Find where the given text appears and provide that cell's center as [x, y] coordinate. 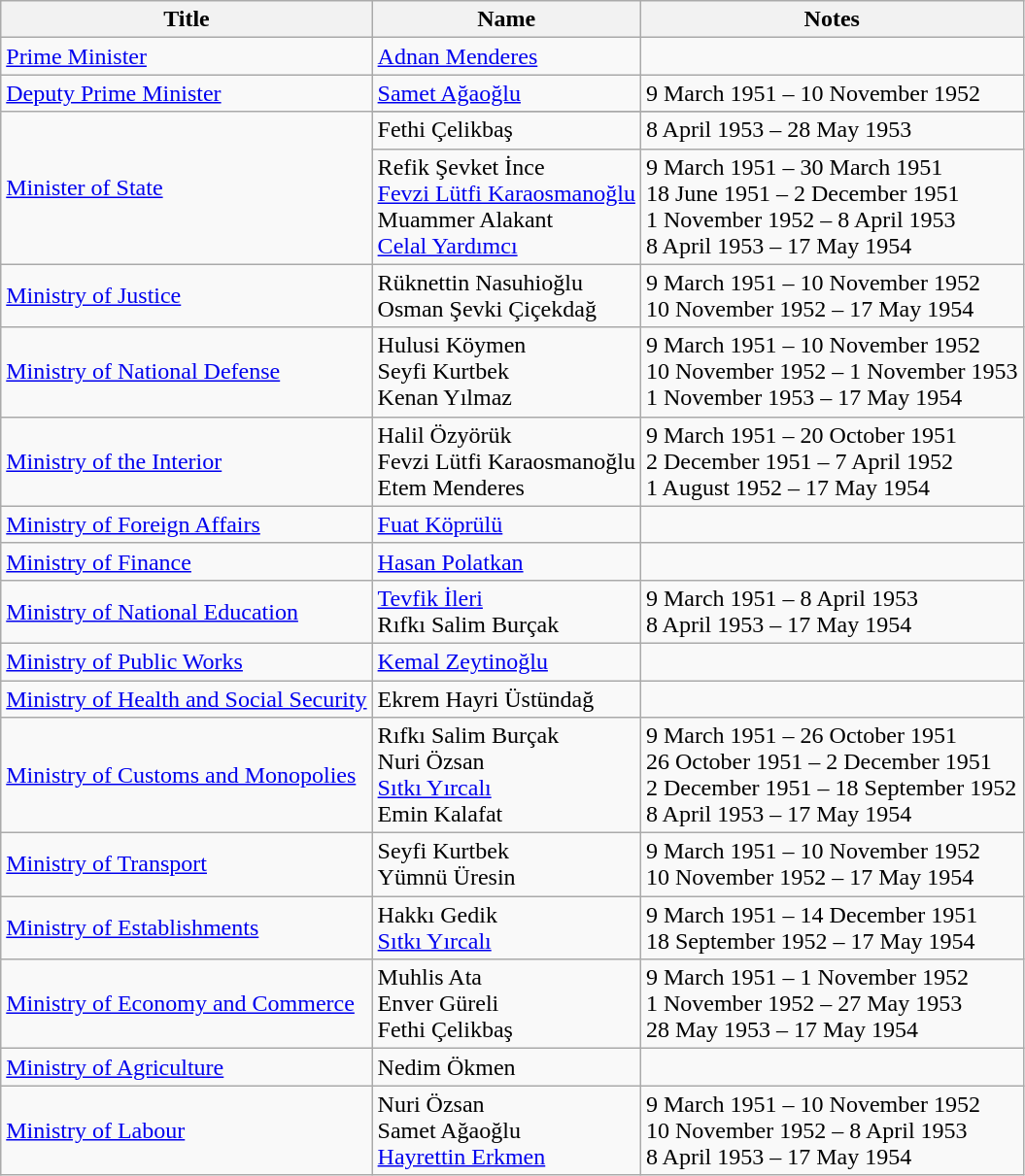
Ministry of Foreign Affairs [187, 524]
Adnan Menderes [506, 56]
Name [506, 19]
Ministry of Labour [187, 1130]
Rıfkı Salim BurçakNuri ÖzsanSıtkı YırcalıEmin Kalafat [506, 775]
Prime Minister [187, 56]
Rüknettin NasuhioğluOsman Şevki Çiçekdağ [506, 295]
8 April 1953 – 28 May 1953 [832, 130]
Ministry of Agriculture [187, 1067]
9 March 1951 – 20 October 19512 December 1951 – 7 April 19521 August 1952 – 17 May 1954 [832, 461]
Ministry of National Defense [187, 372]
9 March 1951 – 8 April 19538 April 1953 – 17 May 1954 [832, 612]
Muhlis AtaEnver GüreliFethi Çelikbaş [506, 1004]
Deputy Prime Minister [187, 93]
Fethi Çelikbaş [506, 130]
Ministry of Transport [187, 864]
Seyfi KurtbekYümnü Üresin [506, 864]
9 March 1951 – 10 November 195210 November 1952 – 1 November 19531 November 1953 – 17 May 1954 [832, 372]
Notes [832, 19]
Hulusi KöymenSeyfi KurtbekKenan Yılmaz [506, 372]
Hakkı GedikSıtkı Yırcalı [506, 928]
Ministry of Customs and Monopolies [187, 775]
Ekrem Hayri Üstündağ [506, 698]
Tevfik İleriRıfkı Salim Burçak [506, 612]
Ministry of Health and Social Security [187, 698]
Ministry of Economy and Commerce [187, 1004]
Ministry of Finance [187, 561]
Nuri ÖzsanSamet AğaoğluHayrettin Erkmen [506, 1130]
Kemal Zeytinoğlu [506, 661]
Refik Şevket İnceFevzi Lütfi KaraosmanoğluMuammer AlakantCelal Yardımcı [506, 206]
Minister of State [187, 188]
9 March 1951 – 14 December 195118 September 1952 – 17 May 1954 [832, 928]
Ministry of Justice [187, 295]
Hasan Polatkan [506, 561]
Ministry of Public Works [187, 661]
9 March 1951 – 10 November 195210 November 1952 – 8 April 19538 April 1953 – 17 May 1954 [832, 1130]
Title [187, 19]
Halil ÖzyörükFevzi Lütfi KaraosmanoğluEtem Menderes [506, 461]
Ministry of Establishments [187, 928]
Ministry of National Education [187, 612]
9 March 1951 – 26 October 195126 October 1951 – 2 December 19512 December 1951 – 18 September 19528 April 1953 – 17 May 1954 [832, 775]
9 March 1951 – 30 March 195118 June 1951 – 2 December 19511 November 1952 – 8 April 19538 April 1953 – 17 May 1954 [832, 206]
9 March 1951 – 10 November 1952 [832, 93]
Nedim Ökmen [506, 1067]
Fuat Köprülü [506, 524]
Samet Ağaoğlu [506, 93]
9 March 1951 – 1 November 19521 November 1952 – 27 May 195328 May 1953 – 17 May 1954 [832, 1004]
Ministry of the Interior [187, 461]
